Return (X, Y) of the center of cell containing provided text 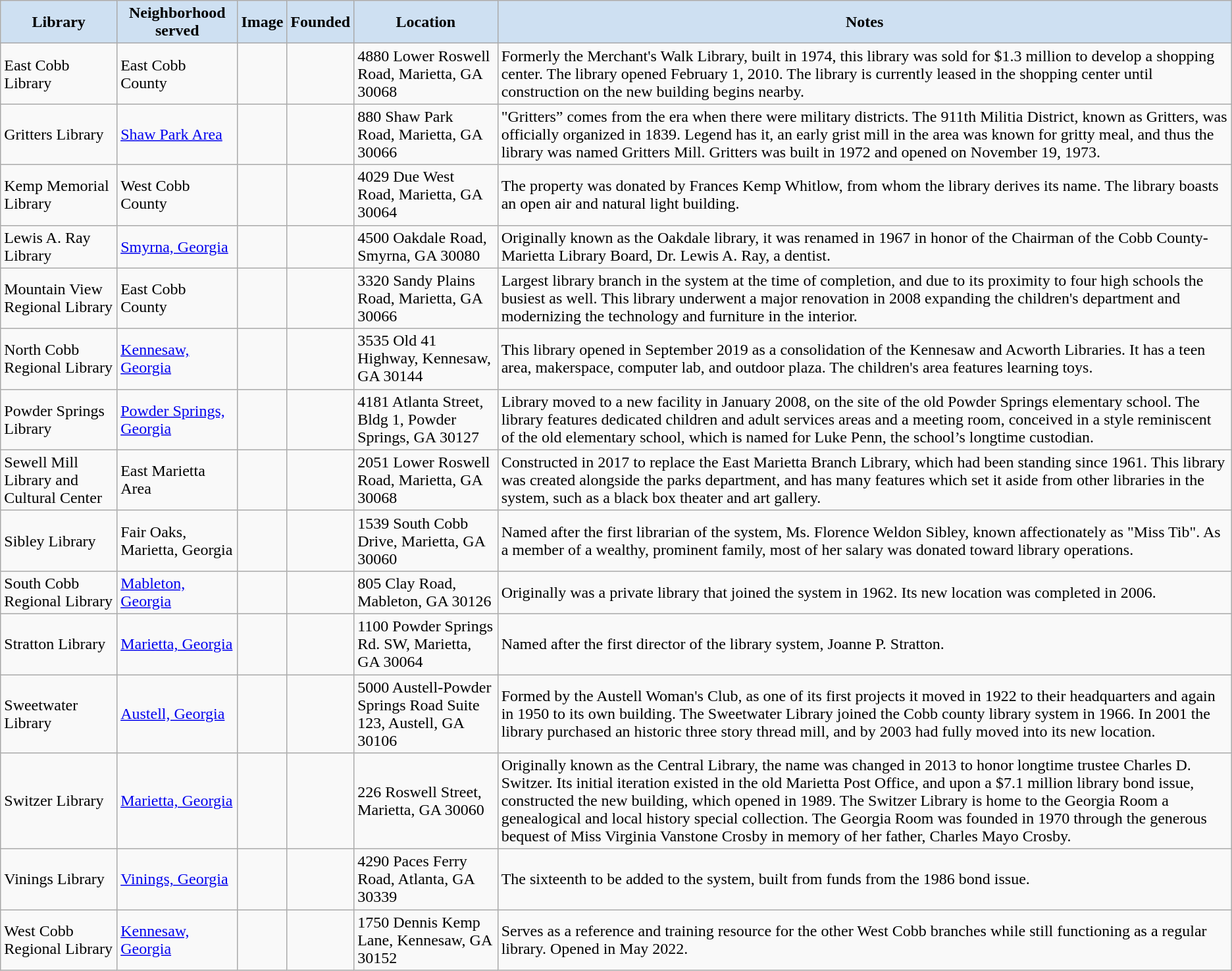
Sibley Library (59, 540)
Founded (321, 22)
The sixteenth to be added to the system, built from funds from the 1986 bond issue. (865, 879)
Fair Oaks, Marietta, Georgia (178, 540)
805 Clay Road, Mableton, GA 30126 (426, 592)
3535 Old 41 Highway, Kennesaw, GA 30144 (426, 359)
Gritters Library (59, 134)
3320 Sandy Plains Road, Marietta, GA 30066 (426, 298)
West Cobb County (178, 195)
Shaw Park Area (178, 134)
Powder Springs Library (59, 419)
226 Roswell Street, Marietta, GA 30060 (426, 801)
Vinings Library (59, 879)
Named after the first director of the library system, Joanne P. Stratton. (865, 644)
Image (262, 22)
4181 Atlanta Street, Bldg 1, Powder Springs, GA 30127 (426, 419)
North Cobb Regional Library (59, 359)
4290 Paces Ferry Road, Atlanta, GA 30339 (426, 879)
Sewell Mill Library and Cultural Center (59, 480)
4880 Lower Roswell Road, Marietta, GA 30068 (426, 74)
1539 South Cobb Drive, Marietta, GA 30060 (426, 540)
Vinings, Georgia (178, 879)
Switzer Library (59, 801)
4029 Due West Road, Marietta, GA 30064 (426, 195)
1100 Powder Springs Rd. SW, Marietta, GA 30064 (426, 644)
Notes (865, 22)
East Marietta Area (178, 480)
4500 Oakdale Road, Smyrna, GA 30080 (426, 246)
1750 Dennis Kemp Lane, Kennesaw, GA 30152 (426, 940)
Mountain View Regional Library (59, 298)
2051 Lower Roswell Road, Marietta, GA 30068 (426, 480)
The property was donated by Frances Kemp Whitlow, from whom the library derives its name. The library boasts an open air and natural light building. (865, 195)
Originally was a private library that joined the system in 1962. Its new location was completed in 2006. (865, 592)
Stratton Library (59, 644)
East Cobb Library (59, 74)
Kemp Memorial Library (59, 195)
Smyrna, Georgia (178, 246)
Serves as a reference and training resource for the other West Cobb branches while still functioning as a regular library. Opened in May 2022. (865, 940)
Location (426, 22)
Lewis A. Ray Library (59, 246)
Sweetwater Library (59, 714)
Neighborhood served (178, 22)
Powder Springs, Georgia (178, 419)
West Cobb Regional Library (59, 940)
5000 Austell-Powder Springs Road Suite 123, Austell, GA 30106 (426, 714)
880 Shaw Park Road, Marietta, GA 30066 (426, 134)
Library (59, 22)
South Cobb Regional Library (59, 592)
Mableton, Georgia (178, 592)
Austell, Georgia (178, 714)
